Capture the cell that displays the provided text and extract its (x, y) central coordinate. 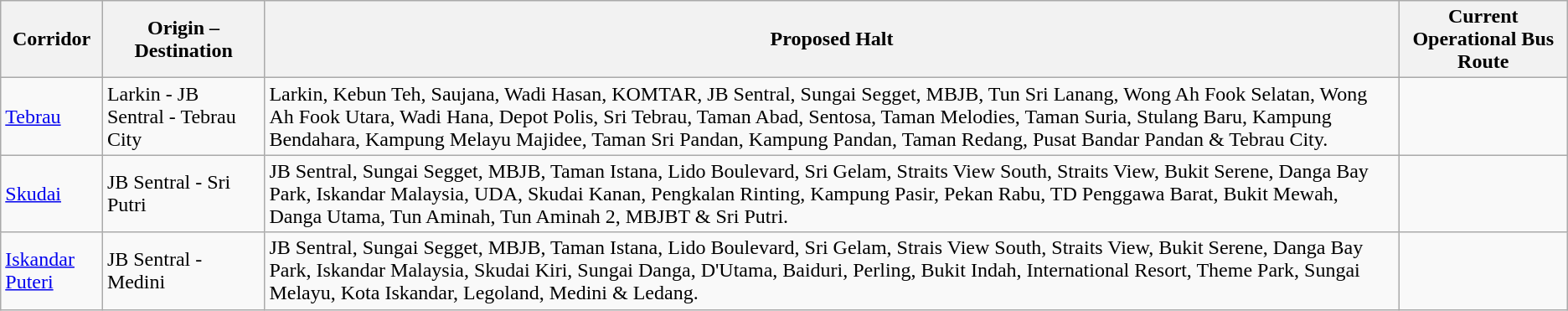
JB Sentral - Sri Putri (183, 194)
Tebrau (52, 117)
JB Sentral - Medini (183, 271)
Proposed Halt (832, 39)
Current Operational Bus Route (1483, 39)
Iskandar Puteri (52, 271)
Corridor (52, 39)
Larkin - JB Sentral - Tebrau City (183, 117)
Origin – Destination (183, 39)
Skudai (52, 194)
